Identify which cell holds the provided text, then report its (x, y) central coordinate. 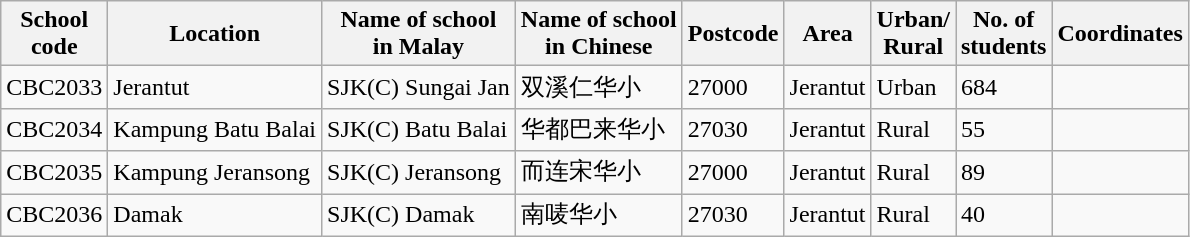
Schoolcode (54, 34)
双溪仁华小 (598, 88)
Kampung Jeransong (215, 172)
40 (1004, 216)
Urban (913, 88)
CBC2033 (54, 88)
南唛华小 (598, 216)
SJK(C) Jeransong (419, 172)
Name of schoolin Chinese (598, 34)
684 (1004, 88)
Postcode (733, 34)
CBC2036 (54, 216)
55 (1004, 130)
CBC2034 (54, 130)
Damak (215, 216)
Coordinates (1120, 34)
No. ofstudents (1004, 34)
Kampung Batu Balai (215, 130)
SJK(C) Sungai Jan (419, 88)
89 (1004, 172)
SJK(C) Damak (419, 216)
Name of schoolin Malay (419, 34)
而连宋华小 (598, 172)
Location (215, 34)
Area (828, 34)
SJK(C) Batu Balai (419, 130)
CBC2035 (54, 172)
Urban/Rural (913, 34)
华都巴来华小 (598, 130)
